Capture the cell that displays the provided text and extract its (x, y) central coordinate. 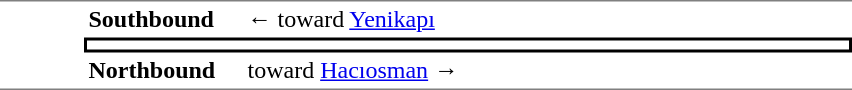
toward Hacıosman → (548, 71)
Northbound (164, 71)
← toward Yenikapı (548, 19)
Southbound (164, 19)
